Return [x, y] of the center of cell containing provided text 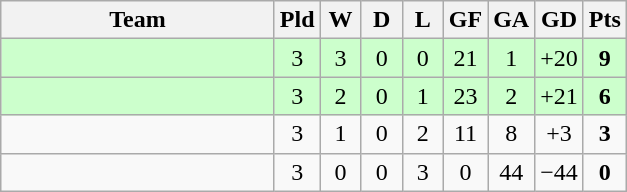
GA [512, 20]
Team [138, 20]
+21 [560, 96]
+20 [560, 58]
11 [465, 134]
Pld [297, 20]
8 [512, 134]
L [422, 20]
23 [465, 96]
44 [512, 172]
−44 [560, 172]
W [340, 20]
6 [604, 96]
GF [465, 20]
D [382, 20]
GD [560, 20]
9 [604, 58]
Pts [604, 20]
+3 [560, 134]
21 [465, 58]
